Capture the cell that displays the provided text and extract its [x, y] central coordinate. 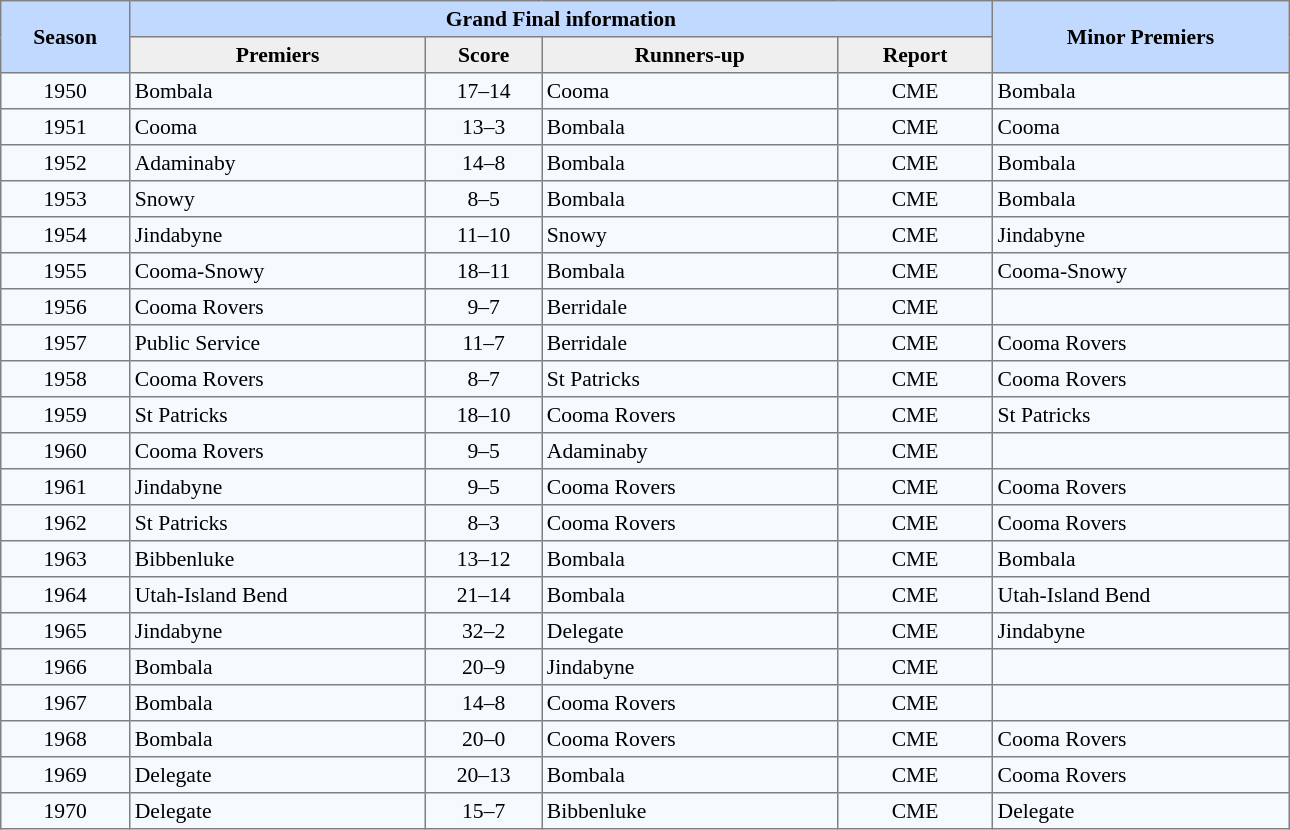
Season [66, 37]
18–10 [484, 415]
8–3 [484, 523]
1953 [66, 199]
Premiers [278, 55]
1963 [66, 559]
1954 [66, 235]
1964 [66, 595]
Grand Final information [562, 19]
13–3 [484, 127]
8–5 [484, 199]
1958 [66, 379]
9–7 [484, 307]
1955 [66, 271]
11–10 [484, 235]
21–14 [484, 595]
1965 [66, 631]
1969 [66, 775]
1956 [66, 307]
1962 [66, 523]
Public Service [278, 343]
1970 [66, 811]
1966 [66, 667]
1960 [66, 451]
1950 [66, 91]
1959 [66, 415]
Score [484, 55]
11–7 [484, 343]
1968 [66, 739]
32–2 [484, 631]
1957 [66, 343]
20–0 [484, 739]
18–11 [484, 271]
13–12 [484, 559]
20–13 [484, 775]
17–14 [484, 91]
8–7 [484, 379]
15–7 [484, 811]
1967 [66, 703]
1951 [66, 127]
Report [916, 55]
Runners-up [690, 55]
1961 [66, 487]
Minor Premiers [1140, 37]
20–9 [484, 667]
1952 [66, 163]
